Identify which cell holds the provided text, then report its [x, y] central coordinate. 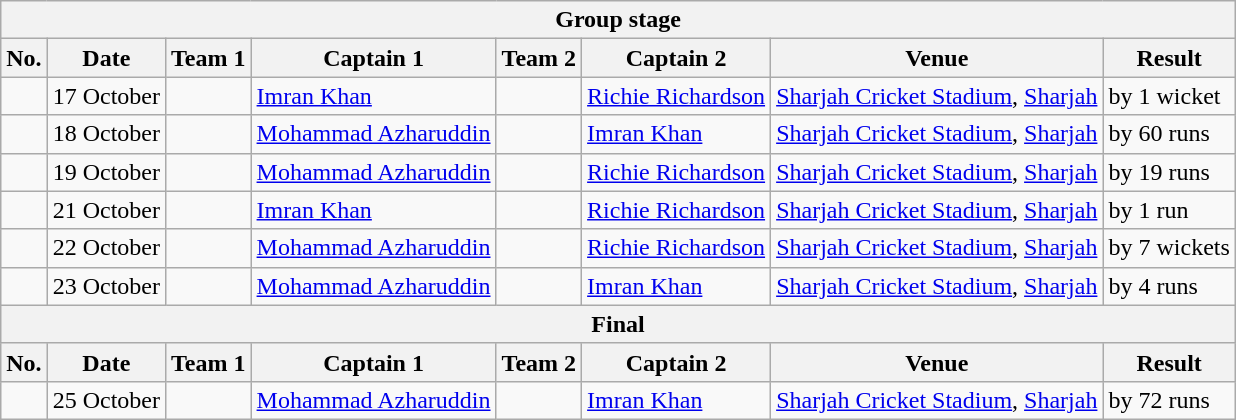
22 October [106, 248]
18 October [106, 134]
Final [618, 324]
by 1 run [1169, 210]
19 October [106, 172]
by 72 runs [1169, 400]
by 19 runs [1169, 172]
23 October [106, 286]
by 1 wicket [1169, 96]
25 October [106, 400]
17 October [106, 96]
by 60 runs [1169, 134]
21 October [106, 210]
Group stage [618, 20]
by 4 runs [1169, 286]
by 7 wickets [1169, 248]
